Return (x, y) of the center of cell containing provided text 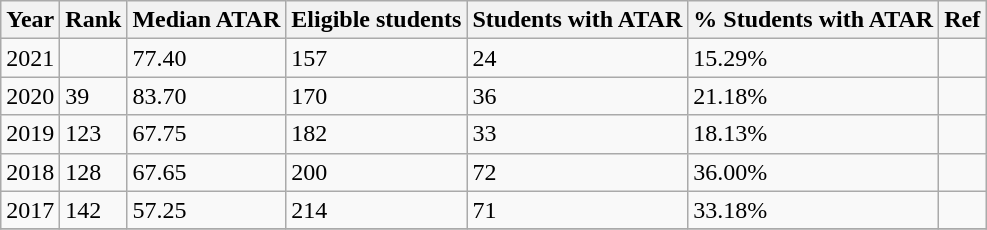
214 (376, 210)
Students with ATAR (578, 20)
72 (578, 172)
77.40 (206, 58)
2019 (30, 134)
Ref (962, 20)
182 (376, 134)
157 (376, 58)
2017 (30, 210)
2021 (30, 58)
21.18% (814, 96)
Year (30, 20)
% Students with ATAR (814, 20)
128 (94, 172)
24 (578, 58)
142 (94, 210)
Rank (94, 20)
67.65 (206, 172)
Median ATAR (206, 20)
200 (376, 172)
36.00% (814, 172)
71 (578, 210)
123 (94, 134)
Eligible students (376, 20)
170 (376, 96)
18.13% (814, 134)
67.75 (206, 134)
83.70 (206, 96)
2020 (30, 96)
2018 (30, 172)
15.29% (814, 58)
33 (578, 134)
33.18% (814, 210)
36 (578, 96)
57.25 (206, 210)
39 (94, 96)
